Capture the cell that displays the provided text and extract its (X, Y) central coordinate. 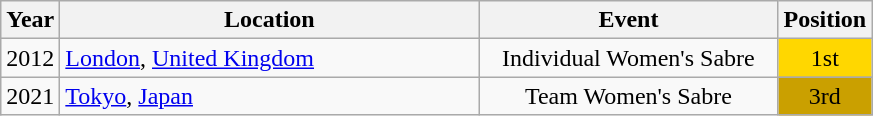
Team Women's Sabre (628, 96)
Location (270, 20)
2012 (30, 58)
1st (825, 58)
Year (30, 20)
Tokyo, Japan (270, 96)
Individual Women's Sabre (628, 58)
London, United Kingdom (270, 58)
Position (825, 20)
Event (628, 20)
3rd (825, 96)
2021 (30, 96)
